Output the [X, Y] coordinate of the center of the cell containing the given text.  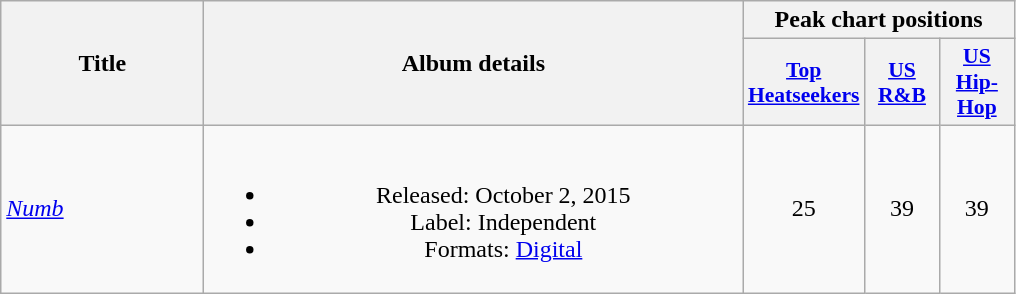
Top Heatseekers [804, 82]
25 [804, 208]
Peak chart positions [878, 20]
USR&B [902, 82]
Released: October 2, 2015Label: IndependentFormats: Digital [474, 208]
Numb [102, 208]
Title [102, 64]
Album details [474, 64]
USHip-Hop [976, 82]
